Pinpoint the cell where the given text exists, returning its [x, y] midpoint coordinate. 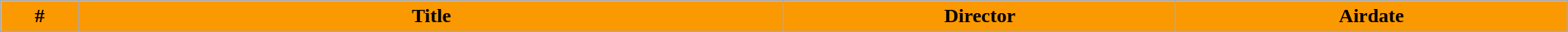
Airdate [1372, 16]
# [40, 16]
Title [432, 16]
Director [980, 16]
